Output the [x, y] coordinate of the center of the cell containing the given text.  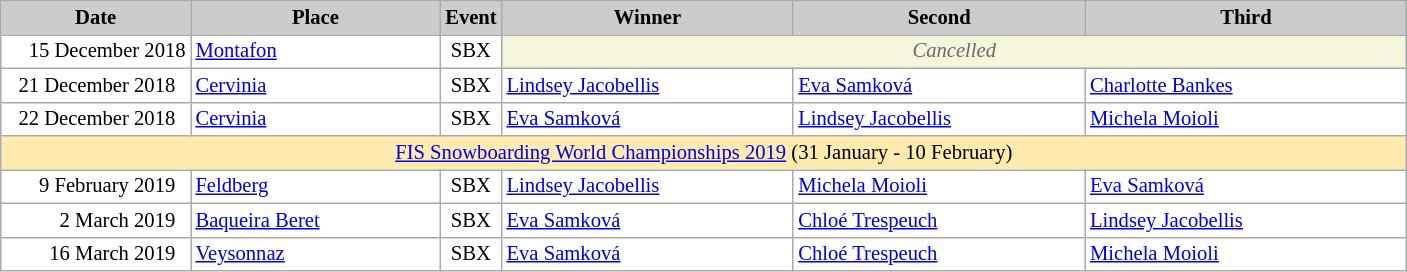
Cancelled [954, 51]
Baqueira Beret [315, 220]
2 March 2019 [96, 220]
Event [470, 17]
Date [96, 17]
Winner [648, 17]
Feldberg [315, 186]
Montafon [315, 51]
15 December 2018 [96, 51]
Veysonnaz [315, 254]
16 March 2019 [96, 254]
FIS Snowboarding World Championships 2019 (31 January - 10 February) [704, 153]
22 December 2018 [96, 119]
21 December 2018 [96, 85]
Third [1246, 17]
Second [939, 17]
9 February 2019 [96, 186]
Place [315, 17]
Charlotte Bankes [1246, 85]
